Pinpoint the cell where the given text exists, returning its [x, y] midpoint coordinate. 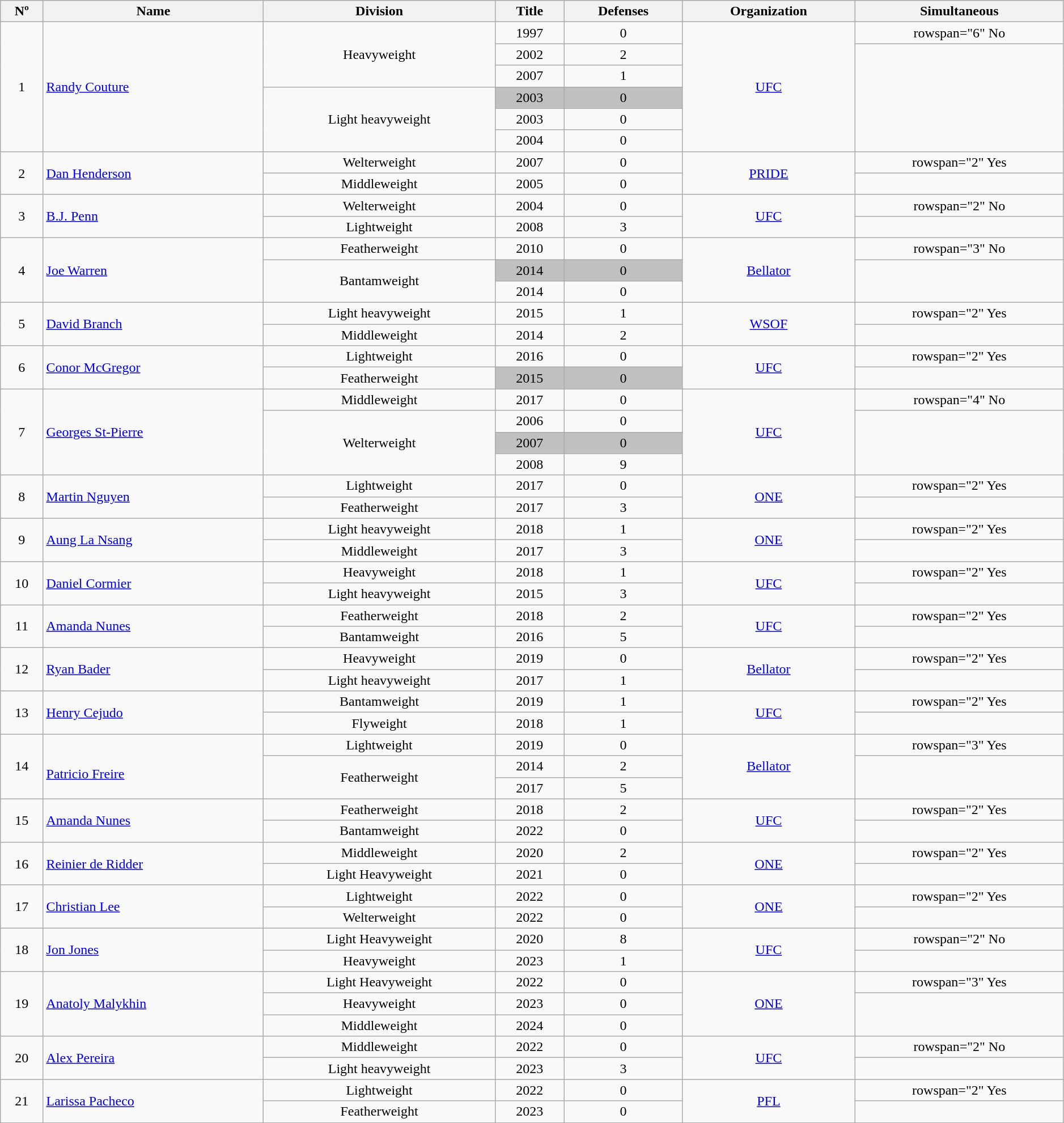
1997 [529, 33]
Aung La Nsang [153, 540]
2006 [529, 421]
14 [22, 766]
4 [22, 270]
15 [22, 820]
16 [22, 863]
21 [22, 1101]
17 [22, 906]
2024 [529, 1025]
Larissa Pacheco [153, 1101]
B.J. Penn [153, 216]
Anatoly Malykhin [153, 1004]
Title [529, 11]
Simultaneous [959, 11]
13 [22, 713]
WSOF [769, 324]
Dan Henderson [153, 173]
Conor McGregor [153, 367]
PRIDE [769, 173]
12 [22, 669]
Defenses [624, 11]
rowspan="6" No [959, 33]
Nº [22, 11]
Martin Nguyen [153, 497]
20 [22, 1058]
2010 [529, 248]
6 [22, 367]
2021 [529, 874]
Patricio Freire [153, 766]
rowspan="4" No [959, 400]
PFL [769, 1101]
Georges St-Pierre [153, 432]
11 [22, 626]
19 [22, 1004]
Jon Jones [153, 950]
Joe Warren [153, 270]
2002 [529, 54]
David Branch [153, 324]
rowspan="3" No [959, 248]
10 [22, 583]
Daniel Cormier [153, 583]
Christian Lee [153, 906]
Reinier de Ridder [153, 863]
Flyweight [379, 723]
2005 [529, 184]
7 [22, 432]
Randy Couture [153, 87]
Division [379, 11]
Name [153, 11]
Organization [769, 11]
Alex Pereira [153, 1058]
Ryan Bader [153, 669]
Henry Cejudo [153, 713]
18 [22, 950]
